Return [x, y] of the center of cell containing provided text 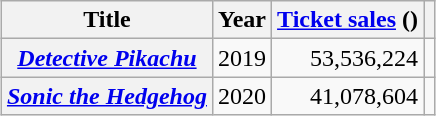
2019 [242, 58]
Year [242, 20]
41,078,604 [348, 96]
Sonic the Hedgehog [106, 96]
Title [106, 20]
53,536,224 [348, 58]
Detective Pikachu [106, 58]
2020 [242, 96]
Ticket sales () [348, 20]
